Return (x, y) of the center of cell containing provided text 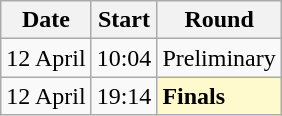
Preliminary (219, 58)
Round (219, 20)
10:04 (124, 58)
19:14 (124, 96)
Date (46, 20)
Finals (219, 96)
Start (124, 20)
